Capture the cell that displays the provided text and extract its [x, y] central coordinate. 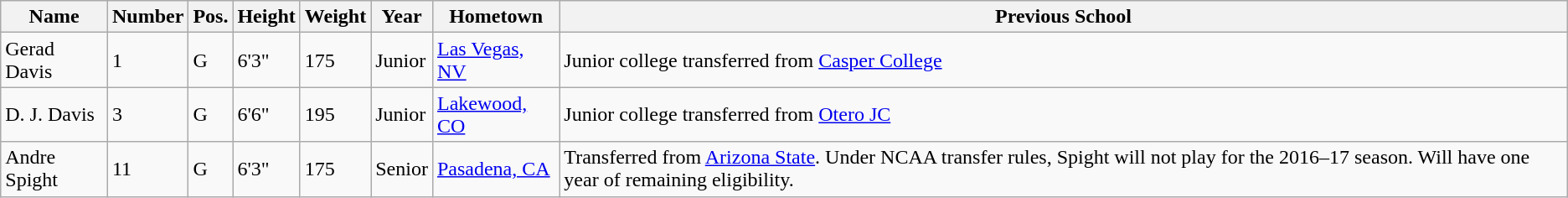
Year [402, 17]
Las Vegas, NV [496, 60]
11 [147, 169]
Pos. [211, 17]
D. J. Davis [54, 114]
Weight [335, 17]
Lakewood, CO [496, 114]
Transferred from Arizona State. Under NCAA transfer rules, Spight will not play for the 2016–17 season. Will have one year of remaining eligibility. [1064, 169]
Hometown [496, 17]
Number [147, 17]
1 [147, 60]
195 [335, 114]
Andre Spight [54, 169]
3 [147, 114]
Junior college transferred from Otero JC [1064, 114]
Height [266, 17]
6'6" [266, 114]
Junior college transferred from Casper College [1064, 60]
Senior [402, 169]
Pasadena, CA [496, 169]
Previous School [1064, 17]
Name [54, 17]
Gerad Davis [54, 60]
